Identify which cell holds the provided text, then report its [x, y] central coordinate. 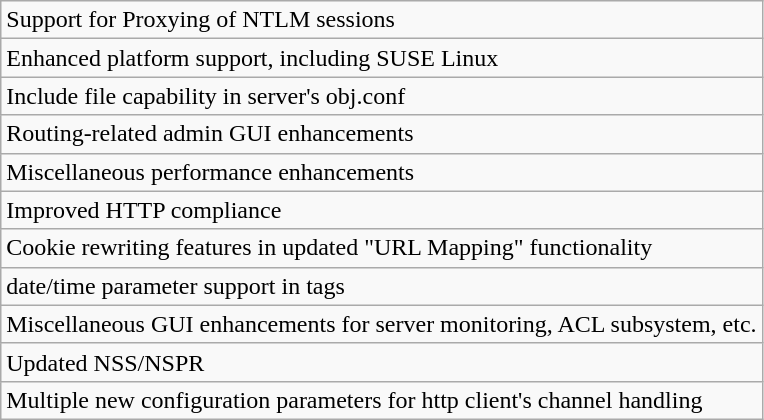
Improved HTTP compliance [382, 210]
Routing-related admin GUI enhancements [382, 134]
Multiple new configuration parameters for http client's channel handling [382, 400]
Cookie rewriting features in updated "URL Mapping" functionality [382, 248]
Enhanced platform support, including SUSE Linux [382, 58]
Support for Proxying of NTLM sessions [382, 20]
Miscellaneous GUI enhancements for server monitoring, ACL subsystem, etc. [382, 324]
Miscellaneous performance enhancements [382, 172]
date/time parameter support in tags [382, 286]
Updated NSS/NSPR [382, 362]
Include file capability in server's obj.conf [382, 96]
